Detect which cell encompasses the target text, then output its (X, Y) center coordinate. 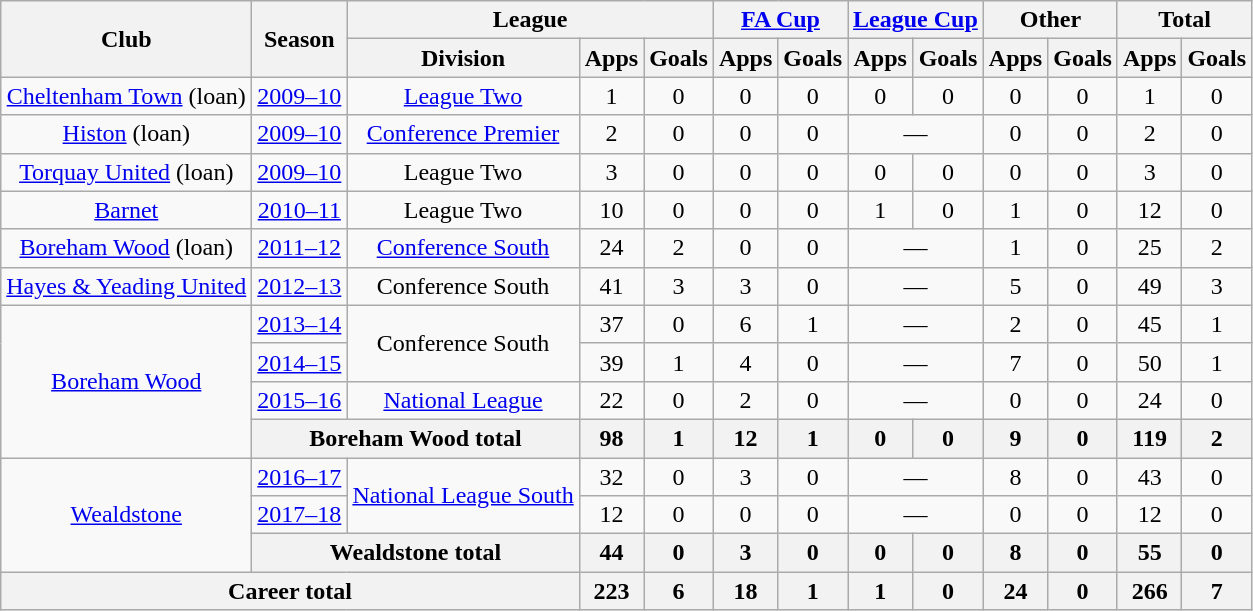
2011–12 (300, 248)
39 (611, 362)
FA Cup (780, 20)
Wealdstone total (416, 553)
43 (1149, 477)
2015–16 (300, 400)
National League South (463, 496)
41 (611, 286)
Division (463, 58)
32 (611, 477)
Conference Premier (463, 134)
2012–13 (300, 286)
Barnet (126, 210)
Career total (290, 591)
55 (1149, 553)
2010–11 (300, 210)
Other (1050, 20)
10 (611, 210)
45 (1149, 324)
50 (1149, 362)
Cheltenham Town (loan) (126, 96)
266 (1149, 591)
Boreham Wood total (416, 438)
9 (1015, 438)
Season (300, 39)
223 (611, 591)
4 (745, 362)
2017–18 (300, 515)
National League (463, 400)
25 (1149, 248)
22 (611, 400)
49 (1149, 286)
2014–15 (300, 362)
Total (1184, 20)
44 (611, 553)
119 (1149, 438)
2013–14 (300, 324)
5 (1015, 286)
Wealdstone (126, 515)
League (530, 20)
Boreham Wood (loan) (126, 248)
Boreham Wood (126, 381)
2016–17 (300, 477)
Hayes & Yeading United (126, 286)
Club (126, 39)
37 (611, 324)
Histon (loan) (126, 134)
98 (611, 438)
Torquay United (loan) (126, 172)
18 (745, 591)
League Cup (916, 20)
